Search for the cell housing the specified text and yield its (X, Y) center coordinate. 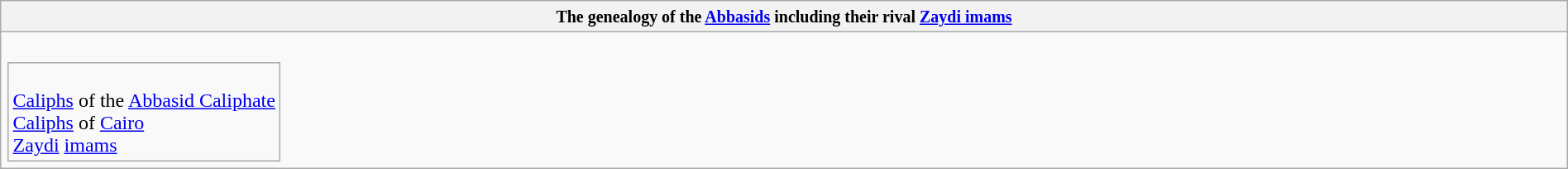
The genealogy of the Abbasids including their rival Zaydi imams (784, 17)
